Pinpoint the cell where the given text exists, returning its (x, y) midpoint coordinate. 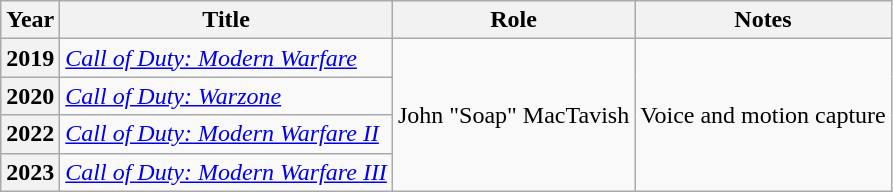
Notes (764, 20)
Role (513, 20)
Year (30, 20)
2022 (30, 134)
2023 (30, 172)
Call of Duty: Modern Warfare III (226, 172)
Call of Duty: Modern Warfare II (226, 134)
Call of Duty: Modern Warfare (226, 58)
2019 (30, 58)
Call of Duty: Warzone (226, 96)
John "Soap" MacTavish (513, 115)
2020 (30, 96)
Voice and motion capture (764, 115)
Title (226, 20)
